Provide the (X, Y) coordinate of the cell's center where the given text is located.  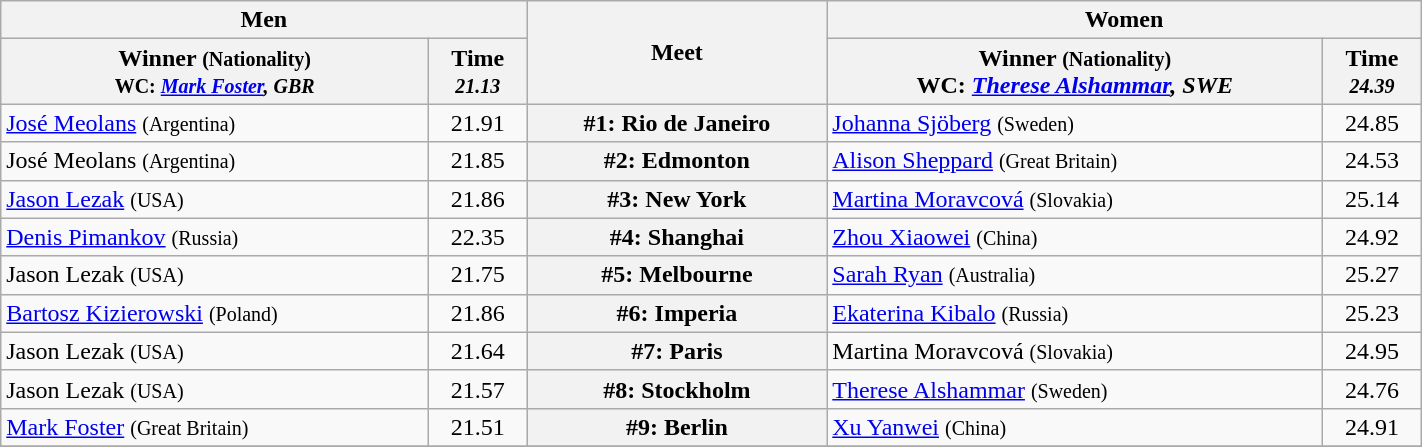
Sarah Ryan (Australia) (1075, 275)
Xu Yanwei (China) (1075, 427)
Winner (Nationality) WC: Therese Alshammar, SWE (1075, 72)
Bartosz Kizierowski (Poland) (215, 313)
#8: Stockholm (677, 389)
Men (264, 20)
25.27 (1372, 275)
#2: Edmonton (677, 161)
Mark Foster (Great Britain) (215, 427)
Time 24.39 (1372, 72)
Time 21.13 (478, 72)
24.76 (1372, 389)
21.51 (478, 427)
24.95 (1372, 351)
Zhou Xiaowei (China) (1075, 237)
25.14 (1372, 199)
Denis Pimankov (Russia) (215, 237)
Therese Alshammar (Sweden) (1075, 389)
#3: New York (677, 199)
21.57 (478, 389)
Johanna Sjöberg (Sweden) (1075, 123)
21.85 (478, 161)
#9: Berlin (677, 427)
#6: Imperia (677, 313)
Ekaterina Kibalo (Russia) (1075, 313)
Meet (677, 52)
24.92 (1372, 237)
21.64 (478, 351)
24.53 (1372, 161)
21.91 (478, 123)
24.91 (1372, 427)
#1: Rio de Janeiro (677, 123)
#5: Melbourne (677, 275)
25.23 (1372, 313)
21.75 (478, 275)
#4: Shanghai (677, 237)
Alison Sheppard (Great Britain) (1075, 161)
Winner (Nationality) WC: Mark Foster, GBR (215, 72)
#7: Paris (677, 351)
Women (1124, 20)
24.85 (1372, 123)
22.35 (478, 237)
